Output the [x, y] coordinate of the center of the cell containing the given text.  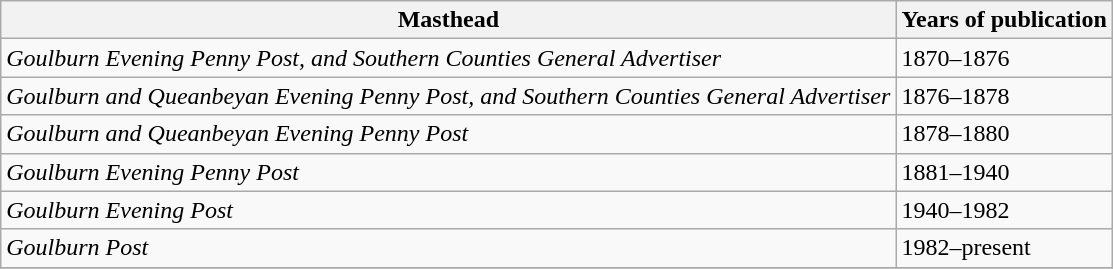
1878–1880 [1004, 134]
1982–present [1004, 248]
Goulburn Evening Penny Post [448, 172]
1940–1982 [1004, 210]
Goulburn Post [448, 248]
Goulburn Evening Post [448, 210]
Goulburn and Queanbeyan Evening Penny Post, and Southern Counties General Advertiser [448, 96]
1870–1876 [1004, 58]
1876–1878 [1004, 96]
Years of publication [1004, 20]
Goulburn Evening Penny Post, and Southern Counties General Advertiser [448, 58]
Masthead [448, 20]
Goulburn and Queanbeyan Evening Penny Post [448, 134]
1881–1940 [1004, 172]
